Find where the given text appears and provide that cell's center as [x, y] coordinate. 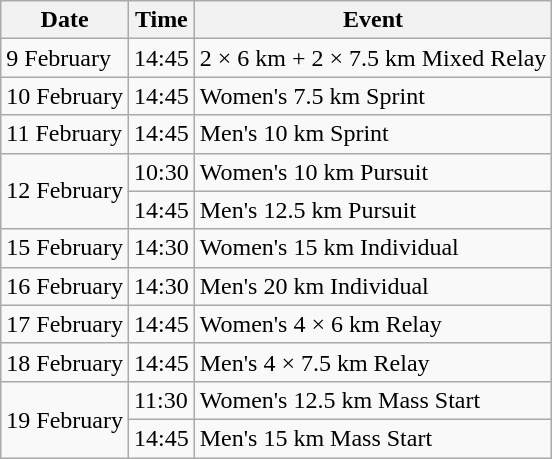
16 February [65, 286]
Women's 10 km Pursuit [373, 172]
Date [65, 20]
19 February [65, 419]
Men's 20 km Individual [373, 286]
Women's 7.5 km Sprint [373, 96]
15 February [65, 248]
Women's 15 km Individual [373, 248]
18 February [65, 362]
Time [161, 20]
2 × 6 km + 2 × 7.5 km Mixed Relay [373, 58]
Event [373, 20]
Men's 15 km Mass Start [373, 438]
Men's 12.5 km Pursuit [373, 210]
10 February [65, 96]
10:30 [161, 172]
Women's 4 × 6 km Relay [373, 324]
17 February [65, 324]
Men's 4 × 7.5 km Relay [373, 362]
11 February [65, 134]
11:30 [161, 400]
12 February [65, 191]
9 February [65, 58]
Women's 12.5 km Mass Start [373, 400]
Men's 10 km Sprint [373, 134]
